Capture the cell that displays the provided text and extract its [X, Y] central coordinate. 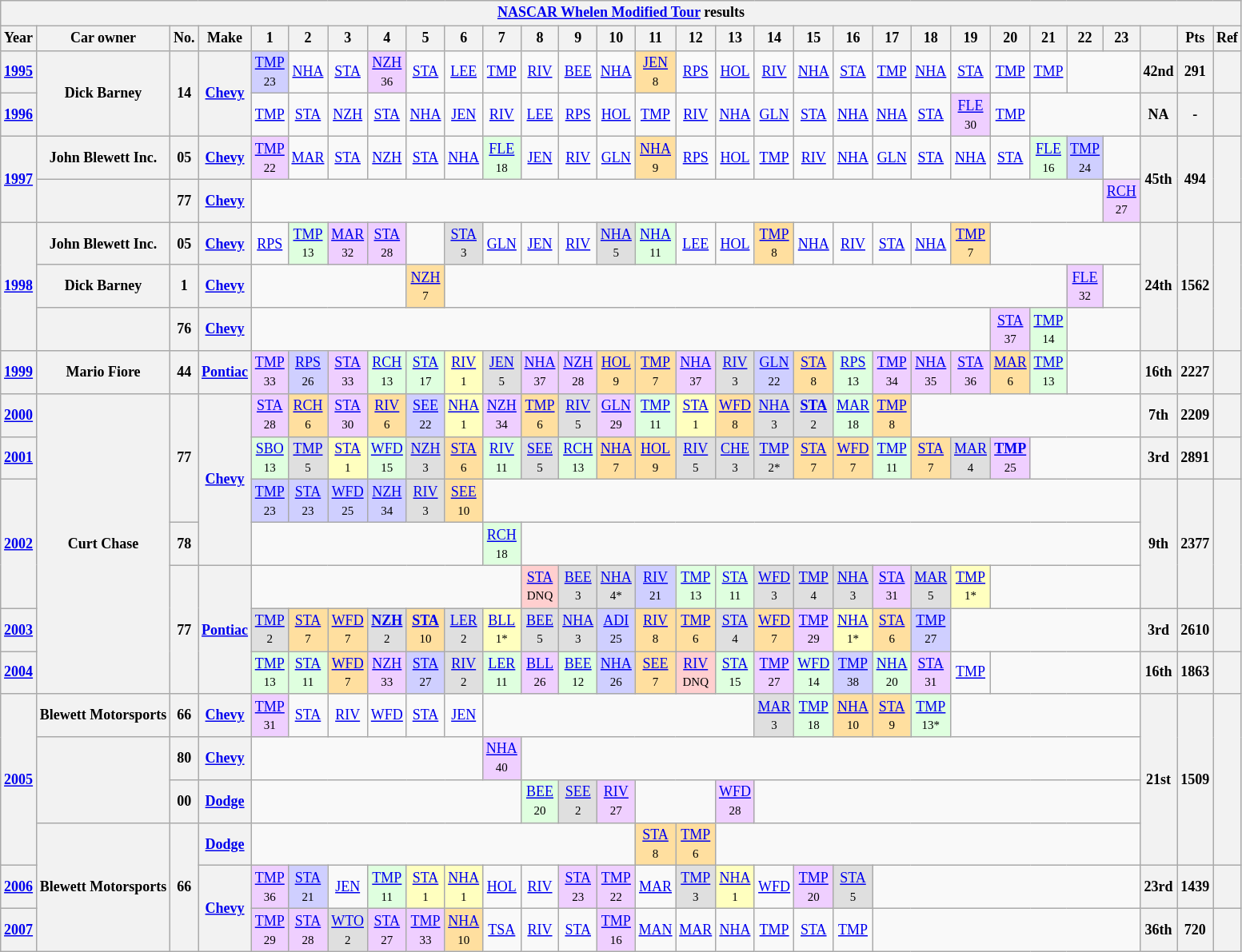
NHA7 [617, 458]
MAR4 [971, 458]
STA21 [308, 887]
TMP2* [774, 458]
13 [736, 38]
STA3 [464, 244]
15 [814, 38]
STA30 [348, 415]
RCH27 [1121, 201]
NHA40 [502, 759]
Ref [1228, 38]
ADI25 [617, 630]
MAR18 [853, 415]
FLE16 [1048, 157]
LER11 [502, 672]
18 [931, 38]
BEE5 [540, 630]
21 [1048, 38]
Pts [1195, 38]
8 [540, 38]
BEE [578, 72]
Car owner [102, 38]
STADNQ [540, 587]
36th [1158, 930]
- [1195, 115]
291 [1195, 72]
TMP13* [931, 715]
TMP4 [814, 587]
JEN5 [502, 372]
2001 [19, 458]
TMP25 [1010, 458]
MAR6 [1010, 372]
11 [656, 38]
3 [348, 38]
BEE20 [540, 802]
FLE30 [971, 115]
NHA20 [892, 672]
TMP31 [270, 715]
1999 [19, 372]
SEE5 [540, 458]
TMP14 [1048, 329]
TSA [502, 930]
GLN22 [774, 372]
1995 [19, 72]
WFD25 [348, 501]
RIV6 [387, 415]
TMP34 [892, 372]
2610 [1195, 630]
TMP3 [696, 887]
TMP5 [308, 458]
STA37 [1010, 329]
No. [184, 38]
80 [184, 759]
STA9 [892, 715]
TMP1* [971, 587]
RIV27 [617, 802]
720 [1195, 930]
FLE32 [1085, 286]
LER2 [464, 630]
RPS26 [308, 372]
21st [1158, 780]
NHA9 [656, 157]
2227 [1195, 372]
12 [696, 38]
2000 [19, 415]
1997 [19, 179]
TMP2 [270, 630]
7th [1158, 415]
NHA35 [931, 372]
RIV2 [464, 672]
STA5 [853, 887]
NZH28 [578, 372]
TMP24 [1085, 157]
RIV8 [656, 630]
NZH33 [387, 672]
7 [502, 38]
Mario Fiore [102, 372]
NHA1* [853, 630]
BEE12 [578, 672]
2209 [1195, 415]
RIV1 [464, 372]
RIVDNQ [696, 672]
MAR32 [348, 244]
STA10 [425, 630]
BLL26 [540, 672]
SBO13 [270, 458]
NZH3 [425, 458]
RCH6 [308, 415]
WFD8 [736, 415]
Make [226, 38]
JEN8 [656, 72]
STA33 [348, 372]
RPS13 [853, 372]
TMP38 [853, 672]
Curt Chase [102, 544]
16 [853, 38]
MAR5 [931, 587]
1863 [1195, 672]
NHA26 [617, 672]
2006 [19, 887]
RCH18 [502, 544]
23rd [1158, 887]
00 [184, 802]
1439 [1195, 887]
STA2 [814, 415]
WFD15 [387, 458]
494 [1195, 179]
WTO2 [348, 930]
10 [617, 38]
GLN29 [617, 415]
STA15 [736, 672]
NHA4* [617, 587]
2005 [19, 780]
NA [1158, 115]
6 [464, 38]
2003 [19, 630]
TMP20 [814, 887]
76 [184, 329]
9th [1158, 544]
2 [308, 38]
1509 [1195, 780]
22 [1085, 38]
2002 [19, 544]
44 [184, 372]
19 [971, 38]
Year [19, 38]
NHA11 [656, 244]
RIV21 [656, 587]
NZH36 [387, 72]
2007 [19, 930]
NASCAR Whelen Modified Tour results [621, 13]
1562 [1195, 286]
SEE2 [578, 802]
2004 [19, 672]
WFD28 [736, 802]
WFD3 [774, 587]
RIV11 [502, 458]
STA36 [971, 372]
STA4 [736, 630]
TMP18 [814, 715]
TMP36 [270, 887]
MAR3 [774, 715]
NZH7 [425, 286]
MAN [656, 930]
NHA5 [617, 244]
1998 [19, 286]
NZH2 [387, 630]
STA17 [425, 372]
1996 [19, 115]
17 [892, 38]
SEE7 [656, 672]
20 [1010, 38]
SEE22 [425, 415]
78 [184, 544]
BLL1* [502, 630]
CHE3 [736, 458]
4 [387, 38]
24th [1158, 286]
2377 [1195, 544]
SEE10 [464, 501]
42nd [1158, 72]
BEE3 [578, 587]
TMP16 [617, 930]
23 [1121, 38]
WFD14 [814, 672]
9 [578, 38]
5 [425, 38]
45th [1158, 179]
2891 [1195, 458]
FLE18 [502, 157]
